Capture the cell that displays the provided text and extract its [X, Y] central coordinate. 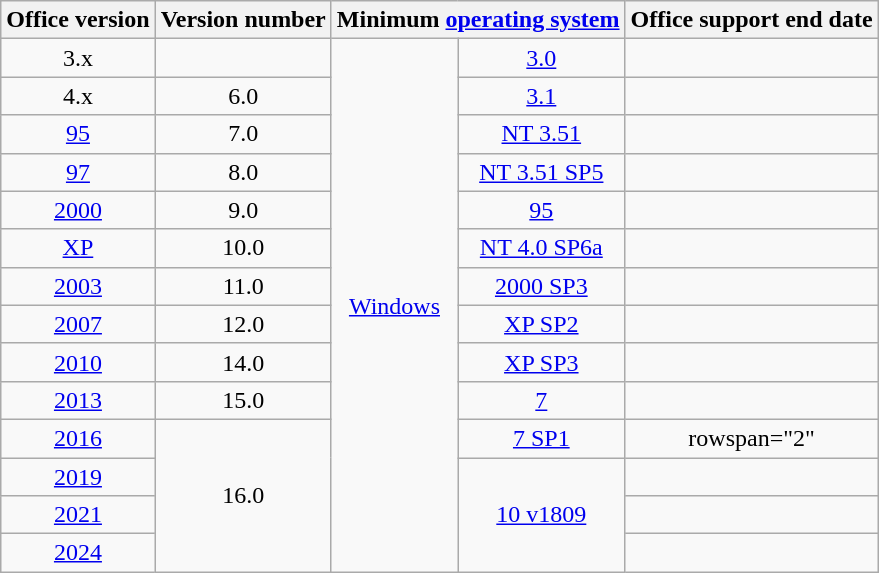
Office support end date [752, 20]
2019 [78, 477]
6.0 [243, 96]
12.0 [243, 324]
7 [542, 400]
Office version [78, 20]
rowspan="2" [752, 438]
XP [78, 248]
Windows [394, 306]
3.x [78, 58]
4.x [78, 96]
2013 [78, 400]
7.0 [243, 134]
Version number [243, 20]
XP SP3 [542, 362]
16.0 [243, 495]
2000 [78, 210]
NT 3.51 [542, 134]
97 [78, 172]
NT 4.0 SP6a [542, 248]
2000 SP3 [542, 286]
3.1 [542, 96]
2003 [78, 286]
7 SP1 [542, 438]
8.0 [243, 172]
XP SP2 [542, 324]
NT 3.51 SP5 [542, 172]
Minimum operating system [478, 20]
2007 [78, 324]
2021 [78, 515]
2016 [78, 438]
11.0 [243, 286]
2024 [78, 553]
10 v1809 [542, 515]
9.0 [243, 210]
14.0 [243, 362]
10.0 [243, 248]
15.0 [243, 400]
2010 [78, 362]
3.0 [542, 58]
